Return (X, Y) of the center of cell containing provided text 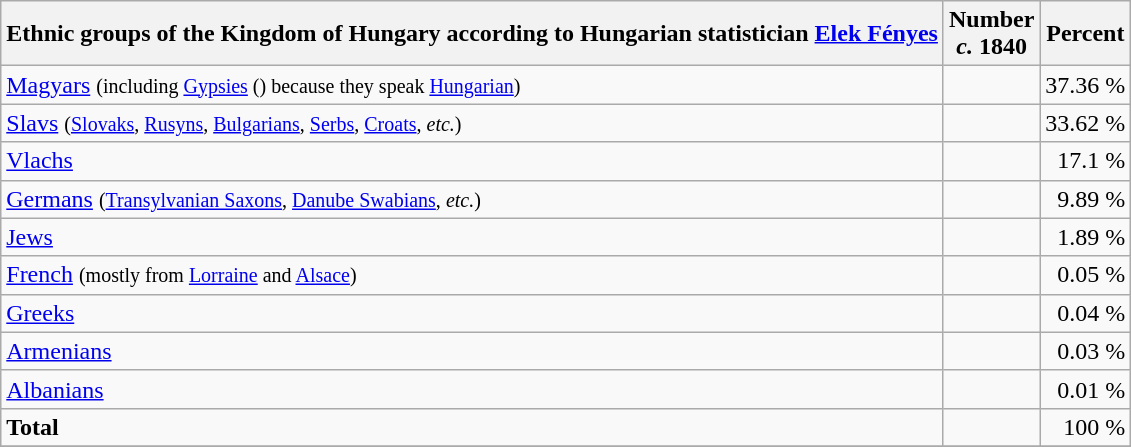
0.03 % (1086, 351)
0.05 % (1086, 275)
Total (472, 427)
0.01 % (1086, 389)
37.36 % (1086, 85)
Numberc. 1840 (991, 34)
Percent (1086, 34)
0.04 % (1086, 313)
17.1 % (1086, 161)
Ethnic groups of the Kingdom of Hungary according to Hungarian statistician Elek Fényes (472, 34)
9.89 % (1086, 199)
100 % (1086, 427)
Greeks (472, 313)
Magyars (including Gypsies () because they speak Hungarian) (472, 85)
Germans (Transylvanian Saxons, Danube Swabians, etc.) (472, 199)
Jews (472, 237)
33.62 % (1086, 123)
1.89 % (1086, 237)
Albanians (472, 389)
Vlachs (472, 161)
French (mostly from Lorraine and Alsace) (472, 275)
Armenians (472, 351)
Slavs (Slovaks, Rusyns, Bulgarians, Serbs, Croats, etc.) (472, 123)
